Scan for the cell matching the given text and deliver its [x, y] coordinate at center. 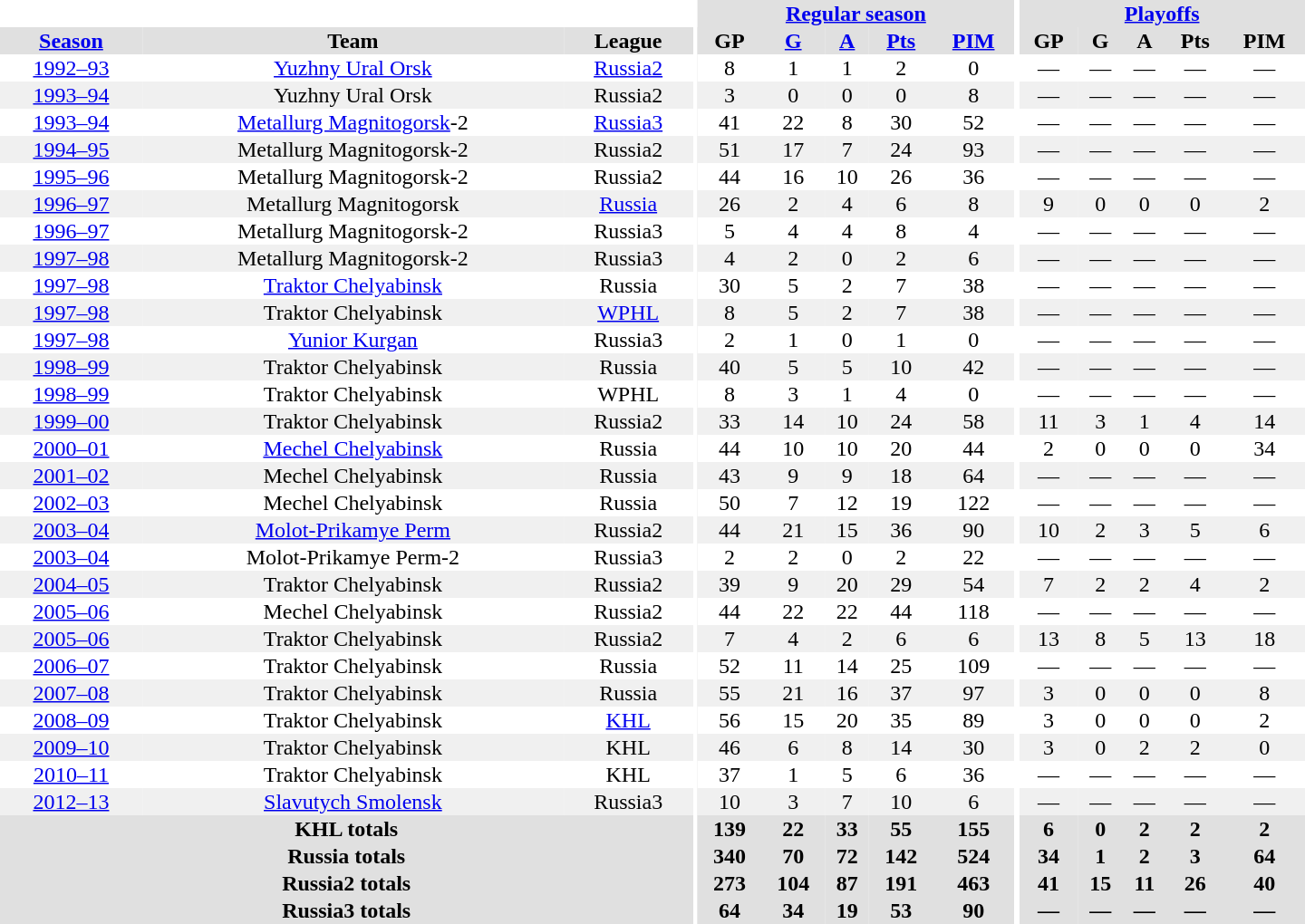
Yunior Kurgan [353, 340]
2006–07 [71, 666]
Molot-Prikamye Perm [353, 530]
Russia totals [346, 856]
93 [973, 149]
KHL totals [346, 829]
2001–02 [71, 476]
524 [973, 856]
191 [901, 883]
463 [973, 883]
2004–05 [71, 584]
50 [730, 503]
340 [730, 856]
Slavutych Smolensk [353, 802]
Season [71, 41]
56 [730, 720]
43 [730, 476]
Russia3 totals [346, 910]
118 [973, 611]
12 [846, 503]
72 [846, 856]
1994–95 [71, 149]
122 [973, 503]
2000–01 [71, 448]
Molot-Prikamye Perm-2 [353, 557]
1995–96 [71, 177]
17 [793, 149]
1992–93 [71, 68]
2010–11 [71, 775]
142 [901, 856]
104 [793, 883]
87 [846, 883]
53 [901, 910]
2008–09 [71, 720]
Metallurg Magnitogorsk [353, 204]
2002–03 [71, 503]
139 [730, 829]
54 [973, 584]
70 [793, 856]
Team [353, 41]
155 [973, 829]
29 [901, 584]
League [628, 41]
2009–10 [71, 747]
Russia2 totals [346, 883]
2007–08 [71, 693]
35 [901, 720]
Playoffs [1162, 14]
1999–00 [71, 421]
Regular season [855, 14]
97 [973, 693]
42 [973, 367]
273 [730, 883]
89 [973, 720]
58 [973, 421]
39 [730, 584]
2012–13 [71, 802]
109 [973, 666]
51 [730, 149]
25 [901, 666]
46 [730, 747]
